Scan for the cell matching the given text and deliver its [x, y] coordinate at center. 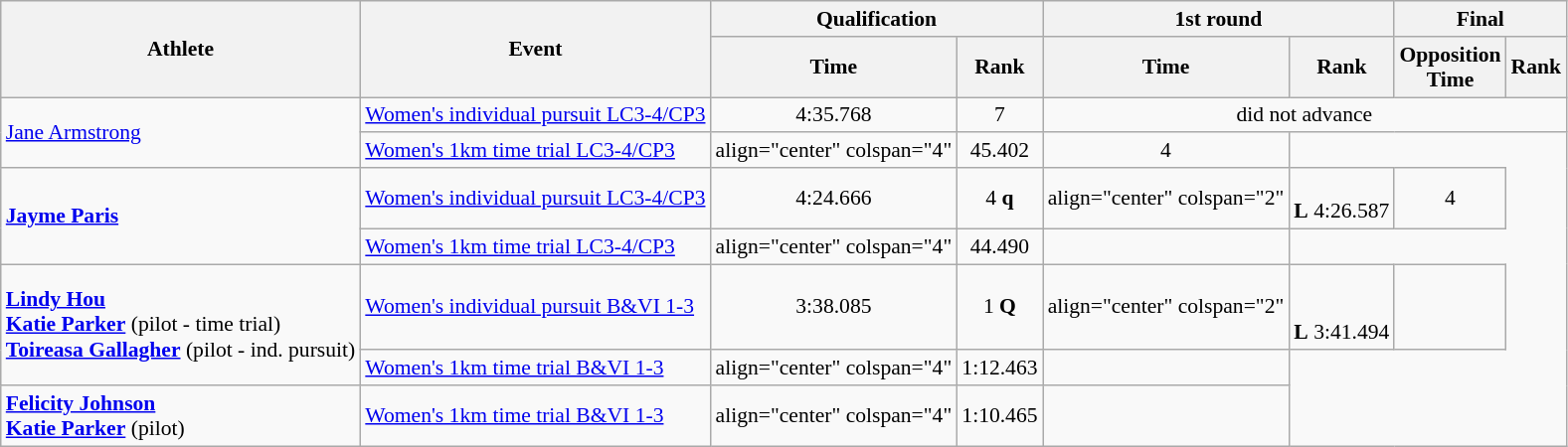
7 [999, 115]
4 q [999, 199]
Event [535, 50]
Jayme Paris [181, 217]
44.490 [999, 246]
OppositionTime [1450, 68]
Athlete [181, 50]
45.402 [999, 151]
4:24.666 [834, 199]
L 4:26.587 [1341, 199]
Qualification [877, 19]
4:35.768 [834, 115]
did not advance [1305, 115]
Lindy Hou Katie Parker (pilot - time trial) Toireasa Gallagher (pilot - ind. pursuit) [181, 325]
Felicity Johnson Katie Parker (pilot) [181, 415]
1:12.463 [999, 369]
1 Q [999, 308]
L 3:41.494 [1341, 308]
1:10.465 [999, 415]
Women's individual pursuit B&VI 1-3 [535, 308]
3:38.085 [834, 308]
Final [1480, 19]
1st round [1219, 19]
Jane Armstrong [181, 133]
